Search for the cell housing the specified text and yield its (X, Y) center coordinate. 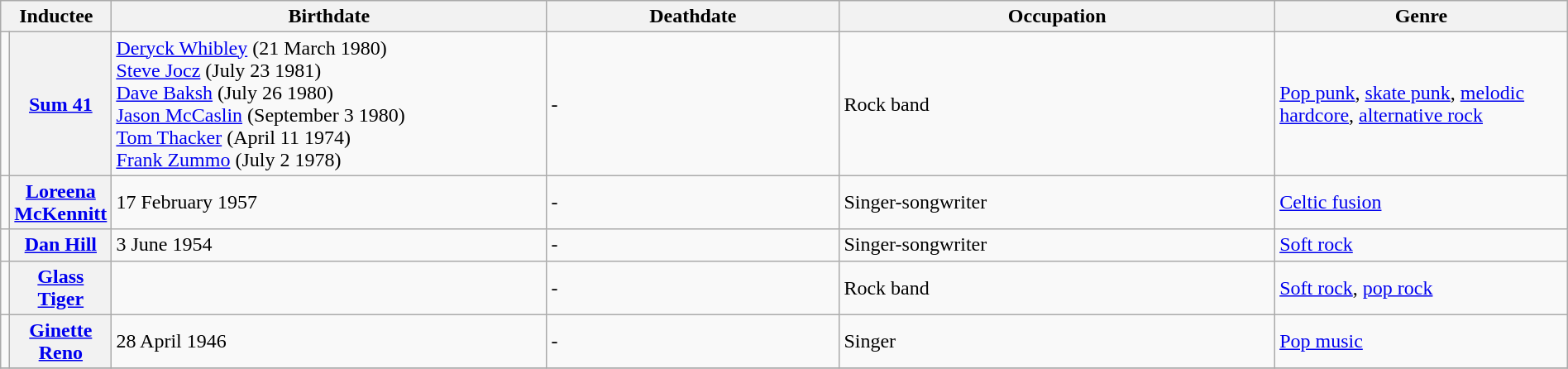
Pop punk, skate punk, melodic hardcore, alternative rock (1422, 104)
Soft rock, pop rock (1422, 288)
Pop music (1422, 341)
Occupation (1057, 17)
Soft rock (1422, 245)
Ginette Reno (61, 341)
Dan Hill (61, 245)
Loreena McKennitt (61, 202)
Genre (1422, 17)
Inductee (56, 17)
Glass Tiger (61, 288)
Sum 41 (61, 104)
Birthdate (329, 17)
Deathdate (693, 17)
Celtic fusion (1422, 202)
28 April 1946 (329, 341)
3 June 1954 (329, 245)
Singer (1057, 341)
17 February 1957 (329, 202)
